Determine the [X, Y] coordinate at the center of the cell enclosing the given text.  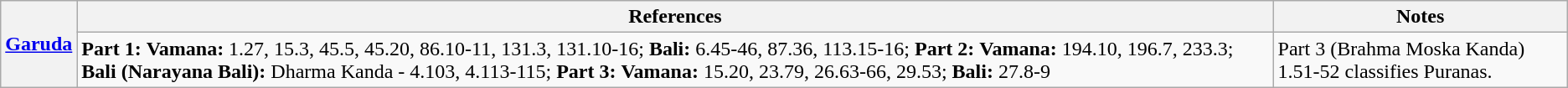
Part 3 (Brahma Moska Kanda) 1.51-52 classifies Puranas. [1421, 60]
Garuda [39, 44]
Notes [1421, 17]
References [675, 17]
